Identify which cell holds the provided text, then report its [X, Y] central coordinate. 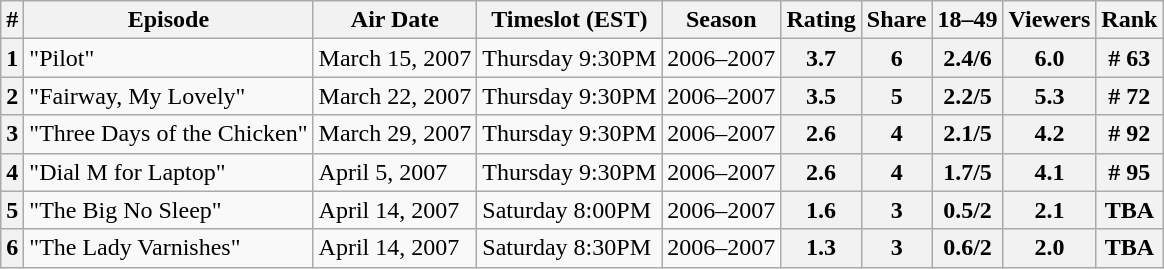
1.3 [821, 248]
"Dial M for Laptop" [168, 172]
2.1 [1050, 210]
1.6 [821, 210]
Viewers [1050, 20]
"Three Days of the Chicken" [168, 134]
# 63 [1130, 58]
4.1 [1050, 172]
18–49 [968, 20]
0.5/2 [968, 210]
5.3 [1050, 96]
Saturday 8:00PM [570, 210]
2.0 [1050, 248]
2.1/5 [968, 134]
March 22, 2007 [395, 96]
Rating [821, 20]
3.7 [821, 58]
"Pilot" [168, 58]
# 92 [1130, 134]
# [12, 20]
Season [722, 20]
1 [12, 58]
2.4/6 [968, 58]
March 29, 2007 [395, 134]
4.2 [1050, 134]
2.2/5 [968, 96]
0.6/2 [968, 248]
Episode [168, 20]
Air Date [395, 20]
3.5 [821, 96]
# 95 [1130, 172]
Share [896, 20]
"The Lady Varnishes" [168, 248]
2 [12, 96]
March 15, 2007 [395, 58]
"The Big No Sleep" [168, 210]
Saturday 8:30PM [570, 248]
Rank [1130, 20]
April 5, 2007 [395, 172]
# 72 [1130, 96]
1.7/5 [968, 172]
6.0 [1050, 58]
Timeslot (EST) [570, 20]
"Fairway, My Lovely" [168, 96]
